Extract the [X, Y] coordinate from the center of the cell holding the provided text.  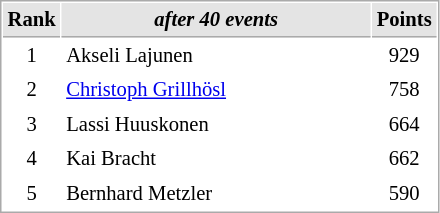
after 40 events [216, 20]
Christoph Grillhösl [216, 90]
5 [32, 194]
929 [404, 56]
590 [404, 194]
Rank [32, 20]
1 [32, 56]
662 [404, 158]
3 [32, 124]
758 [404, 90]
2 [32, 90]
Kai Bracht [216, 158]
Points [404, 20]
Lassi Huuskonen [216, 124]
4 [32, 158]
664 [404, 124]
Bernhard Metzler [216, 194]
Akseli Lajunen [216, 56]
